Identify which cell holds the provided text, then report its [X, Y] central coordinate. 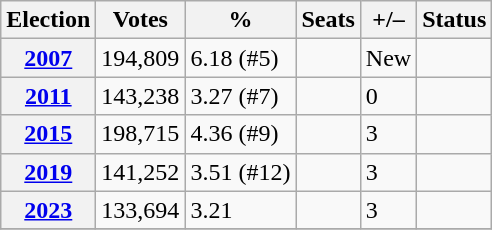
2011 [48, 96]
2015 [48, 134]
New [388, 58]
2019 [48, 172]
141,252 [140, 172]
2007 [48, 58]
194,809 [140, 58]
143,238 [140, 96]
0 [388, 96]
Election [48, 20]
2023 [48, 210]
4.36 (#9) [240, 134]
+/– [388, 20]
6.18 (#5) [240, 58]
Status [454, 20]
Seats [328, 20]
Votes [140, 20]
3.27 (#7) [240, 96]
133,694 [140, 210]
198,715 [140, 134]
% [240, 20]
3.51 (#12) [240, 172]
3.21 [240, 210]
